Identify which cell holds the provided text, then report its [x, y] central coordinate. 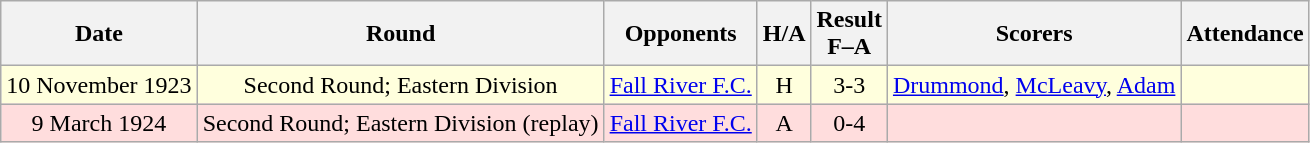
Second Round; Eastern Division (replay) [400, 123]
Drummond, McLeavy, Adam [1034, 85]
Scorers [1034, 34]
10 November 1923 [99, 85]
Opponents [680, 34]
H [784, 85]
3-3 [849, 85]
9 March 1924 [99, 123]
Round [400, 34]
A [784, 123]
0-4 [849, 123]
Attendance [1245, 34]
ResultF–A [849, 34]
Date [99, 34]
Second Round; Eastern Division [400, 85]
H/A [784, 34]
